Find where the given text appears and provide that cell's center as [x, y] coordinate. 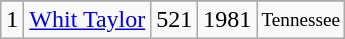
Whit Taylor [88, 20]
1 [12, 20]
521 [174, 20]
Tennessee [301, 20]
1981 [228, 20]
